Determine the [x, y] coordinate at the center of the cell enclosing the given text.  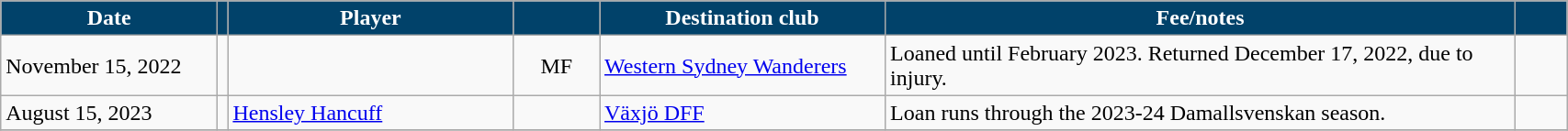
Fee/notes [1201, 18]
Date [109, 18]
Destination club [742, 18]
MF [557, 66]
Loan runs through the 2023-24 Damallsvenskan season. [1201, 113]
August 15, 2023 [109, 113]
Player [371, 18]
Western Sydney Wanderers [742, 66]
November 15, 2022 [109, 66]
Loaned until February 2023. Returned December 17, 2022, due to injury. [1201, 66]
Växjö DFF [742, 113]
Hensley Hancuff [371, 113]
